Find where the given text appears and provide that cell's center as (X, Y) coordinate. 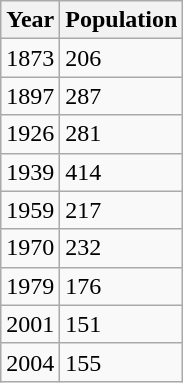
151 (122, 324)
1979 (30, 286)
155 (122, 362)
1897 (30, 96)
1970 (30, 248)
2001 (30, 324)
Year (30, 20)
287 (122, 96)
Population (122, 20)
414 (122, 172)
232 (122, 248)
176 (122, 286)
281 (122, 134)
217 (122, 210)
2004 (30, 362)
1873 (30, 58)
1939 (30, 172)
1926 (30, 134)
1959 (30, 210)
206 (122, 58)
